Detect which cell encompasses the target text, then output its (X, Y) center coordinate. 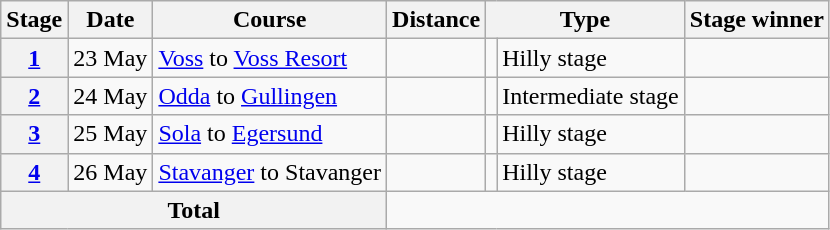
2 (34, 96)
Distance (436, 20)
Course (270, 20)
26 May (110, 172)
Sola to Egersund (270, 134)
Type (586, 20)
Intermediate stage (591, 96)
3 (34, 134)
Total (194, 210)
1 (34, 58)
Date (110, 20)
Odda to Gullingen (270, 96)
Voss to Voss Resort (270, 58)
23 May (110, 58)
Stage (34, 20)
24 May (110, 96)
Stage winner (756, 20)
25 May (110, 134)
4 (34, 172)
Stavanger to Stavanger (270, 172)
